Locate the cell with the specified text and output its (X, Y) center coordinate. 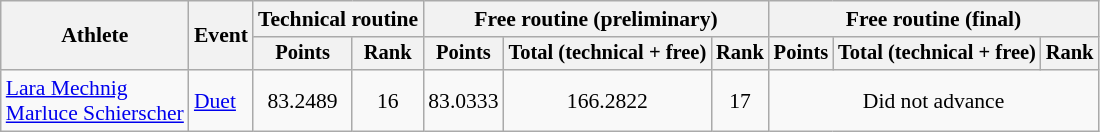
83.2489 (302, 100)
Duet (221, 100)
16 (388, 100)
166.2822 (608, 100)
Free routine (preliminary) (596, 19)
17 (740, 100)
Did not advance (934, 100)
Lara MechnigMarluce Schierscher (95, 100)
Technical routine (338, 19)
83.0333 (463, 100)
Athlete (95, 36)
Event (221, 36)
Free routine (final) (934, 19)
